For the text-containing cell, return its midpoint in [X, Y] coordinate format. 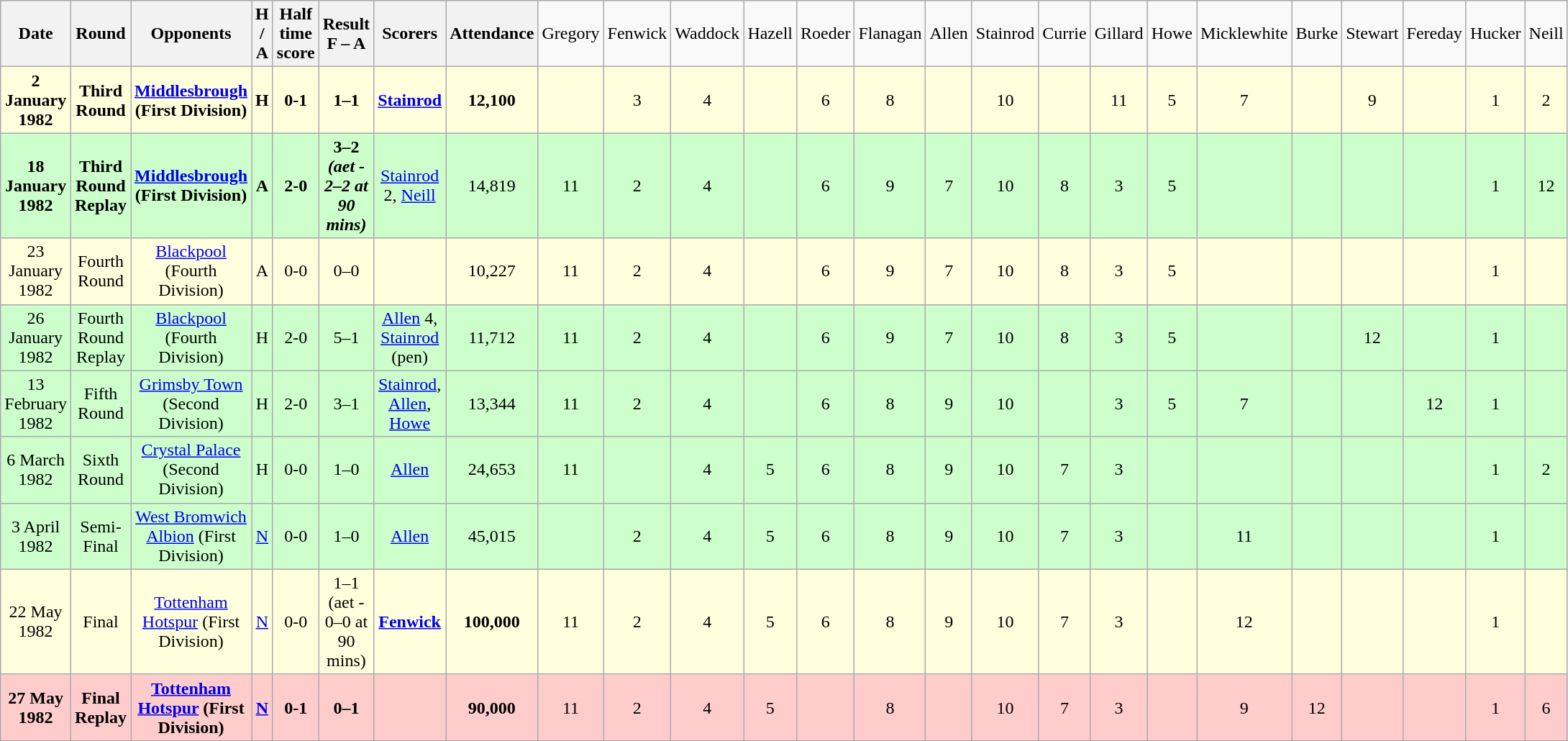
Gregory [571, 34]
24,653 [492, 470]
Micklewhite [1244, 34]
14,819 [492, 186]
Roeder [826, 34]
Scorers [410, 34]
27 May 1982 [36, 707]
Final [101, 622]
13,344 [492, 404]
90,000 [492, 707]
11,712 [492, 337]
Hazell [770, 34]
45,015 [492, 536]
22 May 1982 [36, 622]
H / A [263, 34]
Third Round Replay [101, 186]
Third Round [101, 100]
3 April 1982 [36, 536]
13 February 1982 [36, 404]
Fourth Round [101, 271]
23 January 1982 [36, 271]
5–1 [346, 337]
Fourth Round Replay [101, 337]
Attendance [492, 34]
ResultF – A [346, 34]
West Bromwich Albion (First Division) [191, 536]
Flanagan [890, 34]
Final Replay [101, 707]
Allen 4, Stainrod (pen) [410, 337]
Neill [1546, 34]
26 January 1982 [36, 337]
18 January 1982 [36, 186]
3–1 [346, 404]
Crystal Palace (Second Division) [191, 470]
Round [101, 34]
100,000 [492, 622]
Sixth Round [101, 470]
Stainrod 2, Neill [410, 186]
Half time score [296, 34]
Waddock [708, 34]
Date [36, 34]
Semi-Final [101, 536]
Burke [1317, 34]
Opponents [191, 34]
2 January 1982 [36, 100]
0–1 [346, 707]
Currie [1065, 34]
12,100 [492, 100]
Hucker [1495, 34]
Gillard [1119, 34]
Stewart [1372, 34]
6 March 1982 [36, 470]
1–1 [346, 100]
1–1 (aet - 0–0 at 90 mins) [346, 622]
Fifth Round [101, 404]
10,227 [492, 271]
Grimsby Town (Second Division) [191, 404]
3–2 (aet - 2–2 at 90 mins) [346, 186]
0–0 [346, 271]
Howe [1172, 34]
Fereday [1434, 34]
Stainrod, Allen, Howe [410, 404]
